Determine the (x, y) coordinate at the center of the cell enclosing the given text.  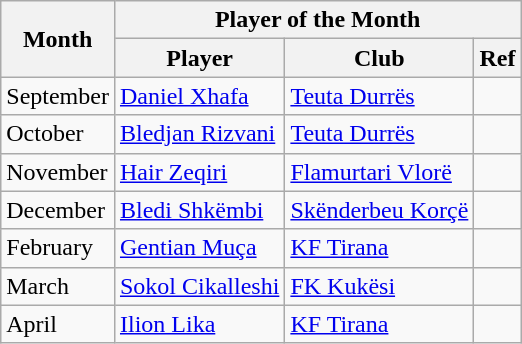
Bledi Shkëmbi (199, 210)
Ref (498, 58)
Flamurtari Vlorë (380, 172)
February (58, 248)
Sokol Cikalleshi (199, 286)
Hair Zeqiri (199, 172)
Month (58, 39)
March (58, 286)
Player of the Month (317, 20)
Ilion Lika (199, 324)
Player (199, 58)
Bledjan Rizvani (199, 134)
Skënderbeu Korçë (380, 210)
Daniel Xhafa (199, 96)
October (58, 134)
September (58, 96)
December (58, 210)
Gentian Muça (199, 248)
November (58, 172)
April (58, 324)
Club (380, 58)
FK Kukësi (380, 286)
